Output the [X, Y] coordinate of the center of the cell containing the given text.  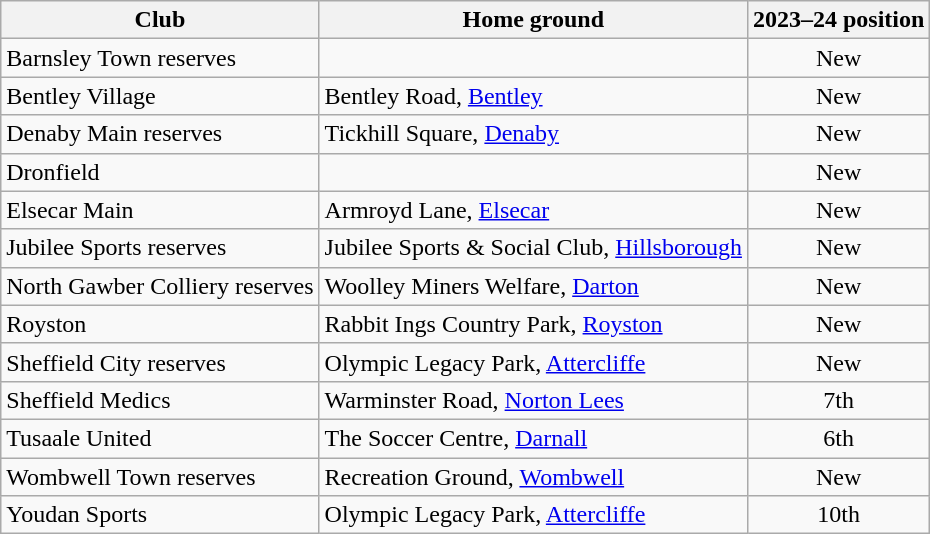
Warminster Road, Norton Lees [533, 400]
North Gawber Colliery reserves [160, 286]
The Soccer Centre, Darnall [533, 438]
Sheffield City reserves [160, 362]
Recreation Ground, Wombwell [533, 477]
Rabbit Ings Country Park, Royston [533, 324]
Woolley Miners Welfare, Darton [533, 286]
Bentley Village [160, 96]
Tusaale United [160, 438]
2023–24 position [838, 20]
10th [838, 515]
Jubilee Sports & Social Club, Hillsborough [533, 248]
Wombwell Town reserves [160, 477]
Elsecar Main [160, 210]
Home ground [533, 20]
Sheffield Medics [160, 400]
Club [160, 20]
Royston [160, 324]
Armroyd Lane, Elsecar [533, 210]
Bentley Road, Bentley [533, 96]
7th [838, 400]
Tickhill Square, Denaby [533, 134]
Denaby Main reserves [160, 134]
Dronfield [160, 172]
Jubilee Sports reserves [160, 248]
6th [838, 438]
Barnsley Town reserves [160, 58]
Youdan Sports [160, 515]
